Extract the (x, y) coordinate from the center of the cell holding the provided text.  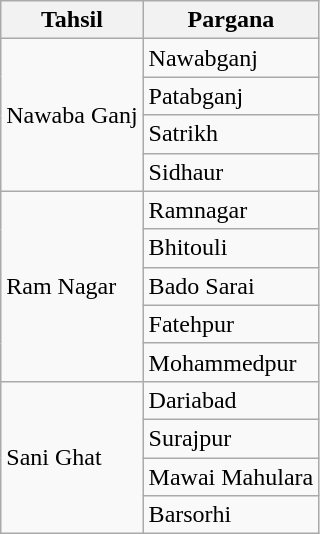
Bhitouli (231, 248)
Ram Nagar (72, 286)
Barsorhi (231, 515)
Patabganj (231, 96)
Mohammedpur (231, 362)
Fatehpur (231, 324)
Bado Sarai (231, 286)
Pargana (231, 20)
Tahsil (72, 20)
Nawaba Ganj (72, 115)
Sidhaur (231, 172)
Satrikh (231, 134)
Surajpur (231, 438)
Nawabganj (231, 58)
Mawai Mahulara (231, 477)
Sani Ghat (72, 457)
Ramnagar (231, 210)
Dariabad (231, 400)
